Scan for the cell matching the given text and deliver its [X, Y] coordinate at center. 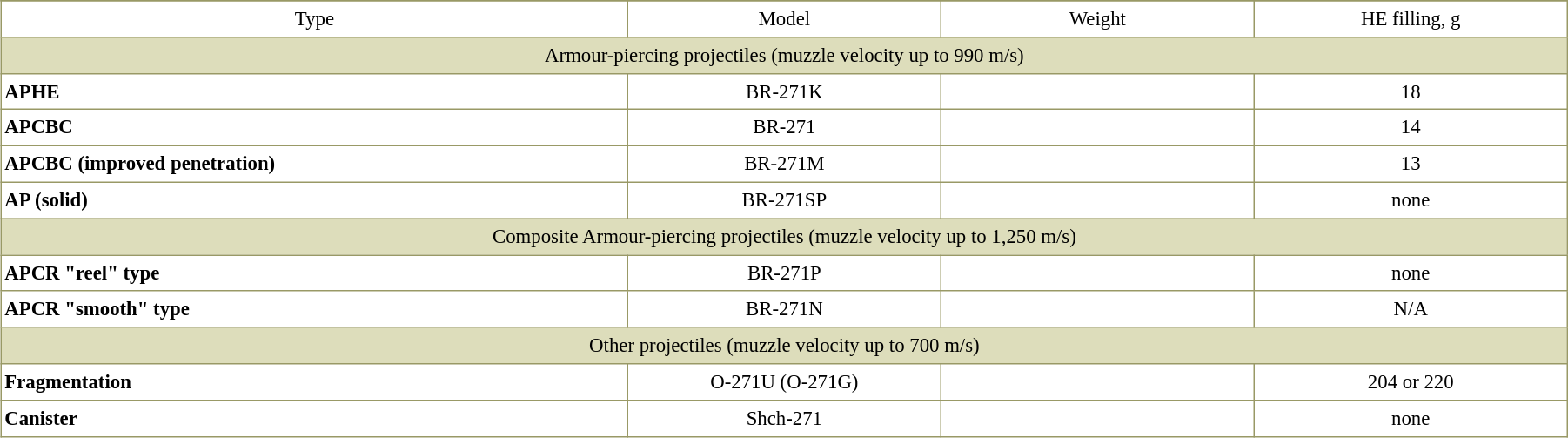
Composite Armour-piercing projectiles (muzzle velocity up to 1,250 m/s) [785, 237]
APCBC (improved penetration) [315, 165]
Canister [315, 418]
Fragmentation [315, 382]
BR-271 [784, 128]
BR-271SP [784, 200]
APCR "reel" type [315, 273]
18 [1411, 91]
APCR "smooth" type [315, 309]
Type [315, 19]
Other projectiles (muzzle velocity up to 700 m/s) [785, 346]
APCBC [315, 128]
13 [1411, 165]
APHE [315, 91]
204 or 220 [1411, 382]
N/A [1411, 309]
BR-271P [784, 273]
Model [784, 19]
Armour-piercing projectiles (muzzle velocity up to 990 m/s) [785, 55]
HE filling, g [1411, 19]
Shch-271 [784, 418]
Weight [1097, 19]
AP (solid) [315, 200]
BR-271M [784, 165]
O-271U (O-271G) [784, 382]
14 [1411, 128]
BR-271K [784, 91]
BR-271N [784, 309]
